Locate the cell with the specified text and output its (x, y) center coordinate. 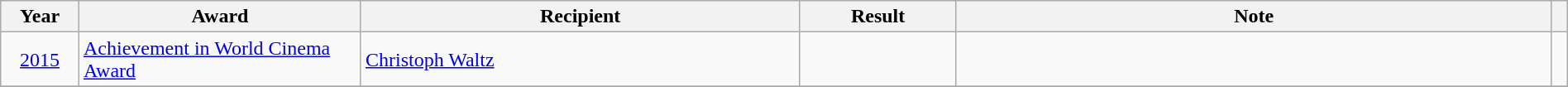
Christoph Waltz (580, 60)
Recipient (580, 17)
Result (878, 17)
Year (40, 17)
2015 (40, 60)
Note (1254, 17)
Award (220, 17)
Achievement in World Cinema Award (220, 60)
